Detect which cell encompasses the target text, then output its [x, y] center coordinate. 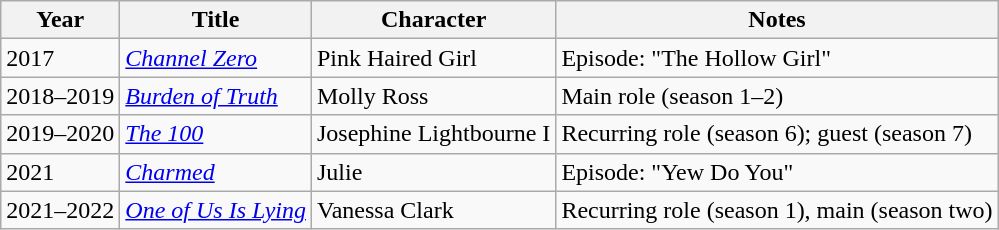
Episode: "Yew Do You" [777, 172]
Pink Haired Girl [433, 58]
Main role (season 1–2) [777, 96]
Title [216, 20]
Character [433, 20]
Episode: "The Hollow Girl" [777, 58]
Year [60, 20]
Channel Zero [216, 58]
2019–2020 [60, 134]
Julie [433, 172]
Vanessa Clark [433, 210]
Recurring role (season 6); guest (season 7) [777, 134]
The 100 [216, 134]
2017 [60, 58]
2021 [60, 172]
One of Us Is Lying [216, 210]
Recurring role (season 1), main (season two) [777, 210]
2021–2022 [60, 210]
Burden of Truth [216, 96]
2018–2019 [60, 96]
Molly Ross [433, 96]
Notes [777, 20]
Charmed [216, 172]
Josephine Lightbourne I [433, 134]
